Find where the given text appears and provide that cell's center as (x, y) coordinate. 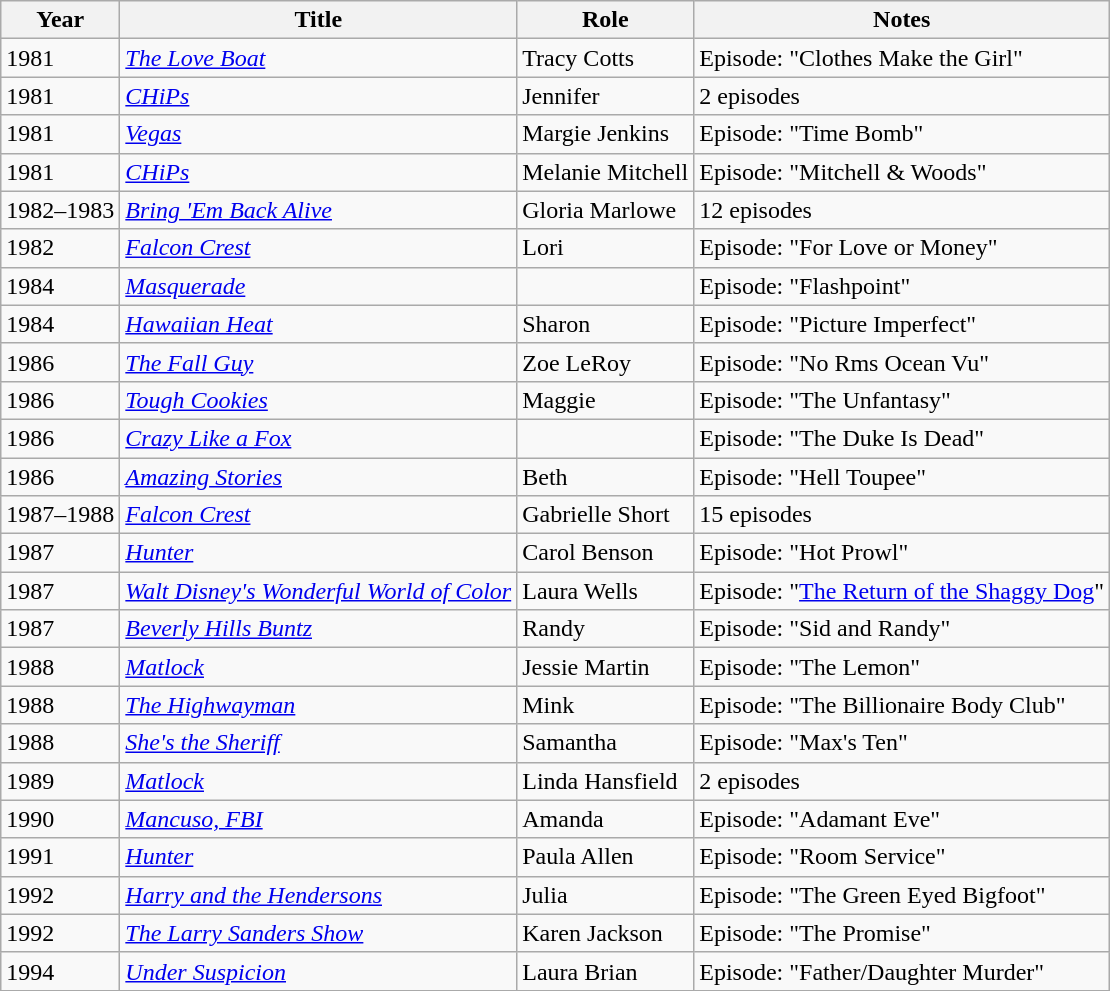
Paula Allen (606, 857)
Hawaiian Heat (318, 324)
Episode: "The Unfantasy" (902, 400)
Episode: "Room Service" (902, 857)
Episode: "Clothes Make the Girl" (902, 58)
Episode: "The Return of the Shaggy Dog" (902, 591)
She's the Sheriff (318, 743)
Episode: "The Promise" (902, 933)
Notes (902, 20)
Laura Brian (606, 971)
Amanda (606, 819)
Jessie Martin (606, 667)
Year (60, 20)
Beth (606, 477)
Carol Benson (606, 553)
Gloria Marlowe (606, 210)
Gabrielle Short (606, 515)
Episode: "Flashpoint" (902, 286)
Tough Cookies (318, 400)
Episode: "Max's Ten" (902, 743)
Episode: "No Rms Ocean Vu" (902, 362)
1990 (60, 819)
Lori (606, 248)
Episode: "For Love or Money" (902, 248)
Zoe LeRoy (606, 362)
Episode: "The Green Eyed Bigfoot" (902, 895)
Maggie (606, 400)
Walt Disney's Wonderful World of Color (318, 591)
Sharon (606, 324)
Crazy Like a Fox (318, 438)
Episode: "Hell Toupee" (902, 477)
1987–1988 (60, 515)
Episode: "The Billionaire Body Club" (902, 705)
The Highwayman (318, 705)
Masquerade (318, 286)
Role (606, 20)
Mink (606, 705)
The Fall Guy (318, 362)
Episode: "Time Bomb" (902, 134)
Julia (606, 895)
Title (318, 20)
Episode: "Picture Imperfect" (902, 324)
Episode: "Adamant Eve" (902, 819)
Harry and the Hendersons (318, 895)
Bring 'Em Back Alive (318, 210)
Episode: "Father/Daughter Murder" (902, 971)
Randy (606, 629)
Samantha (606, 743)
1982 (60, 248)
Episode: "The Lemon" (902, 667)
Episode: "Sid and Randy" (902, 629)
Linda Hansfield (606, 781)
Tracy Cotts (606, 58)
Margie Jenkins (606, 134)
1982–1983 (60, 210)
Amazing Stories (318, 477)
Karen Jackson (606, 933)
Beverly Hills Buntz (318, 629)
The Larry Sanders Show (318, 933)
1994 (60, 971)
1991 (60, 857)
Mancuso, FBI (318, 819)
12 episodes (902, 210)
15 episodes (902, 515)
Melanie Mitchell (606, 172)
Episode: "Hot Prowl" (902, 553)
The Love Boat (318, 58)
Episode: "The Duke Is Dead" (902, 438)
1989 (60, 781)
Jennifer (606, 96)
Episode: "Mitchell & Woods" (902, 172)
Under Suspicion (318, 971)
Laura Wells (606, 591)
Vegas (318, 134)
